From the cell containing the given text, extract its center point as (x, y) coordinate. 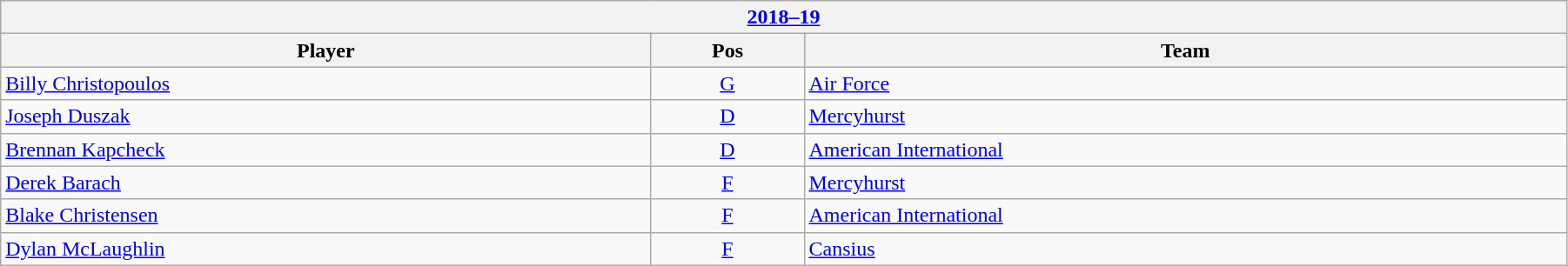
Brennan Kapcheck (325, 150)
2018–19 (784, 17)
Team (1185, 50)
Joseph Duszak (325, 116)
Dylan McLaughlin (325, 249)
G (727, 83)
Player (325, 50)
Derek Barach (325, 183)
Billy Christopoulos (325, 83)
Air Force (1185, 83)
Pos (727, 50)
Cansius (1185, 249)
Blake Christensen (325, 216)
